Output the (X, Y) coordinate of the center of the cell containing the given text.  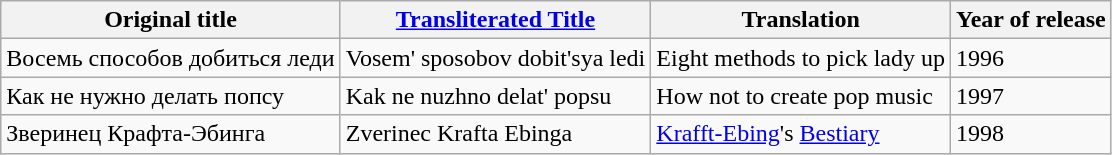
Year of release (1032, 20)
Zverinec Krafta Ebinga (496, 134)
Translation (801, 20)
Krafft-Ebing's Bestiary (801, 134)
1996 (1032, 58)
Восемь способов добиться леди (170, 58)
Transliterated Title (496, 20)
1997 (1032, 96)
Зверинец Крафта-Эбинга (170, 134)
Как не нужно делать попсу (170, 96)
Kak ne nuzhno delat' popsu (496, 96)
Vosem' sposobov dobit'sya ledi (496, 58)
Eight methods to pick lady up (801, 58)
How not to create pop music (801, 96)
Original title (170, 20)
1998 (1032, 134)
